Extract the [X, Y] coordinate from the center of the cell holding the provided text.  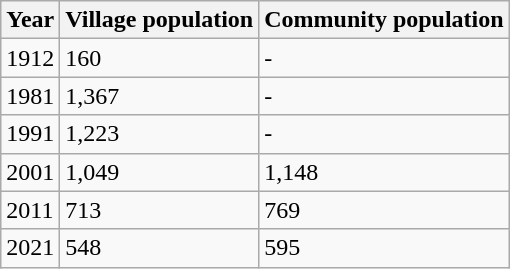
Community population [384, 20]
2011 [30, 210]
Village population [160, 20]
548 [160, 248]
713 [160, 210]
1,223 [160, 134]
1,367 [160, 96]
1,049 [160, 172]
2021 [30, 248]
Year [30, 20]
1981 [30, 96]
769 [384, 210]
160 [160, 58]
595 [384, 248]
1,148 [384, 172]
1912 [30, 58]
2001 [30, 172]
1991 [30, 134]
